Output the [X, Y] coordinate of the center of the cell containing the given text.  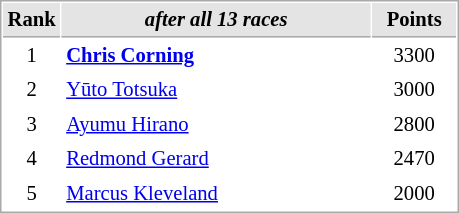
1 [32, 56]
Redmond Gerard [216, 158]
3000 [414, 90]
2 [32, 90]
2000 [414, 194]
Ayumu Hirano [216, 124]
Rank [32, 20]
5 [32, 194]
2470 [414, 158]
Points [414, 20]
Yūto Totsuka [216, 90]
after all 13 races [216, 20]
2800 [414, 124]
Chris Corning [216, 56]
3300 [414, 56]
3 [32, 124]
Marcus Kleveland [216, 194]
4 [32, 158]
